Provide the (X, Y) coordinate of the cell's center where the given text is located.  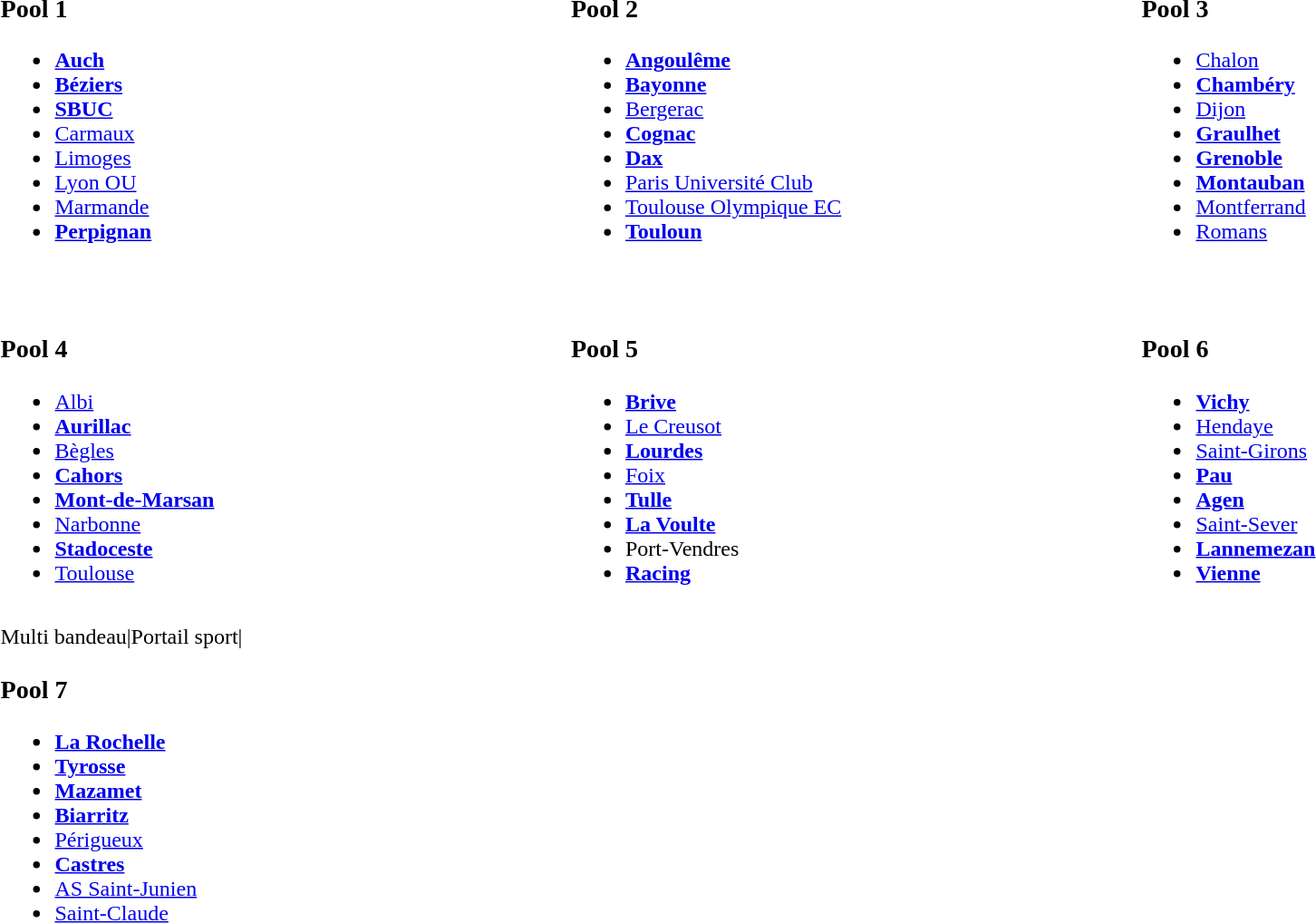
Pool 5BriveLe CreusotLourdesFoixTulleLa VoultePort-VendresRacing (847, 445)
